Capture the cell that displays the provided text and extract its (X, Y) central coordinate. 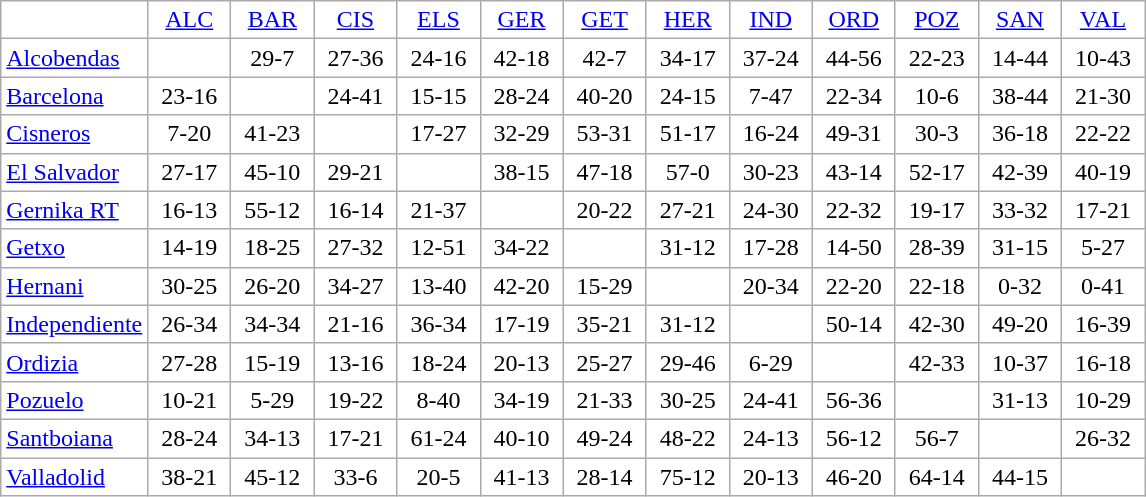
17-28 (770, 248)
24-16 (438, 58)
21-37 (438, 210)
16-24 (770, 134)
19-17 (936, 210)
5-29 (272, 400)
10-21 (190, 400)
Gernika RT (74, 210)
36-18 (1020, 134)
Alcobendas (74, 58)
38-21 (190, 477)
Pozuelo (74, 400)
40-19 (1102, 172)
24-30 (770, 210)
CIS (356, 20)
Ordizia (74, 362)
10-43 (1102, 58)
6-29 (770, 362)
34-17 (688, 58)
42-39 (1020, 172)
HER (688, 20)
16-39 (1102, 324)
61-24 (438, 438)
BAR (272, 20)
8-40 (438, 400)
10-6 (936, 96)
22-34 (854, 96)
41-13 (522, 477)
45-12 (272, 477)
21-33 (604, 400)
49-31 (854, 134)
GET (604, 20)
IND (770, 20)
46-20 (854, 477)
29-7 (272, 58)
34-27 (356, 286)
47-18 (604, 172)
34-19 (522, 400)
El Salvador (74, 172)
52-17 (936, 172)
7-20 (190, 134)
10-29 (1102, 400)
ORD (854, 20)
20-22 (604, 210)
17-19 (522, 324)
27-36 (356, 58)
42-18 (522, 58)
27-32 (356, 248)
7-47 (770, 96)
Valladolid (74, 477)
33-32 (1020, 210)
45-10 (272, 172)
48-22 (688, 438)
42-20 (522, 286)
75-12 (688, 477)
33-6 (356, 477)
27-17 (190, 172)
26-34 (190, 324)
27-21 (688, 210)
10-37 (1020, 362)
13-40 (438, 286)
Santboiana (74, 438)
29-21 (356, 172)
56-36 (854, 400)
SAN (1020, 20)
38-15 (522, 172)
Hernani (74, 286)
14-44 (1020, 58)
16-18 (1102, 362)
14-50 (854, 248)
22-20 (854, 286)
VAL (1102, 20)
31-15 (1020, 248)
29-46 (688, 362)
Barcelona (74, 96)
31-13 (1020, 400)
50-14 (854, 324)
Independiente (74, 324)
ALC (190, 20)
43-14 (854, 172)
42-7 (604, 58)
42-33 (936, 362)
GER (522, 20)
28-39 (936, 248)
22-22 (1102, 134)
Getxo (74, 248)
32-29 (522, 134)
55-12 (272, 210)
42-30 (936, 324)
22-18 (936, 286)
POZ (936, 20)
26-32 (1102, 438)
21-16 (356, 324)
53-31 (604, 134)
0-41 (1102, 286)
20-5 (438, 477)
30-23 (770, 172)
34-13 (272, 438)
56-12 (854, 438)
14-19 (190, 248)
49-24 (604, 438)
38-44 (1020, 96)
57-0 (688, 172)
28-14 (604, 477)
44-56 (854, 58)
34-34 (272, 324)
23-16 (190, 96)
40-20 (604, 96)
26-20 (272, 286)
22-23 (936, 58)
22-32 (854, 210)
44-15 (1020, 477)
16-14 (356, 210)
15-15 (438, 96)
64-14 (936, 477)
25-27 (604, 362)
ELS (438, 20)
40-10 (522, 438)
18-25 (272, 248)
24-15 (688, 96)
49-20 (1020, 324)
12-51 (438, 248)
21-30 (1102, 96)
17-27 (438, 134)
0-32 (1020, 286)
35-21 (604, 324)
34-22 (522, 248)
27-28 (190, 362)
16-13 (190, 210)
20-34 (770, 286)
56-7 (936, 438)
19-22 (356, 400)
15-29 (604, 286)
37-24 (770, 58)
51-17 (688, 134)
13-16 (356, 362)
15-19 (272, 362)
41-23 (272, 134)
5-27 (1102, 248)
36-34 (438, 324)
30-3 (936, 134)
Cisneros (74, 134)
24-13 (770, 438)
18-24 (438, 362)
